Find where the given text appears and provide that cell's center as [x, y] coordinate. 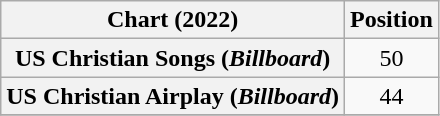
44 [392, 96]
Position [392, 20]
50 [392, 58]
US Christian Songs (Billboard) [173, 58]
US Christian Airplay (Billboard) [173, 96]
Chart (2022) [173, 20]
